Pinpoint the cell where the given text exists, returning its [X, Y] midpoint coordinate. 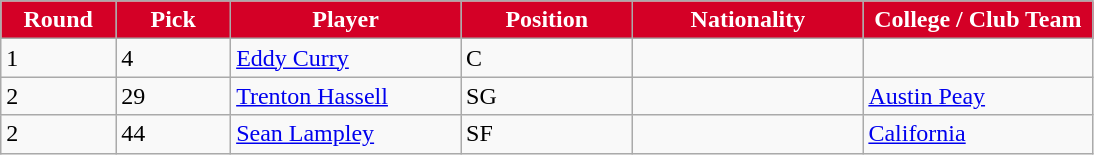
SG [547, 96]
Trenton Hassell [346, 96]
29 [174, 96]
Round [58, 20]
1 [58, 58]
SF [547, 134]
Austin Peay [978, 96]
Nationality [748, 20]
Player [346, 20]
44 [174, 134]
Position [547, 20]
Sean Lampley [346, 134]
Eddy Curry [346, 58]
C [547, 58]
Pick [174, 20]
California [978, 134]
4 [174, 58]
College / Club Team [978, 20]
